Detect which cell encompasses the target text, then output its [x, y] center coordinate. 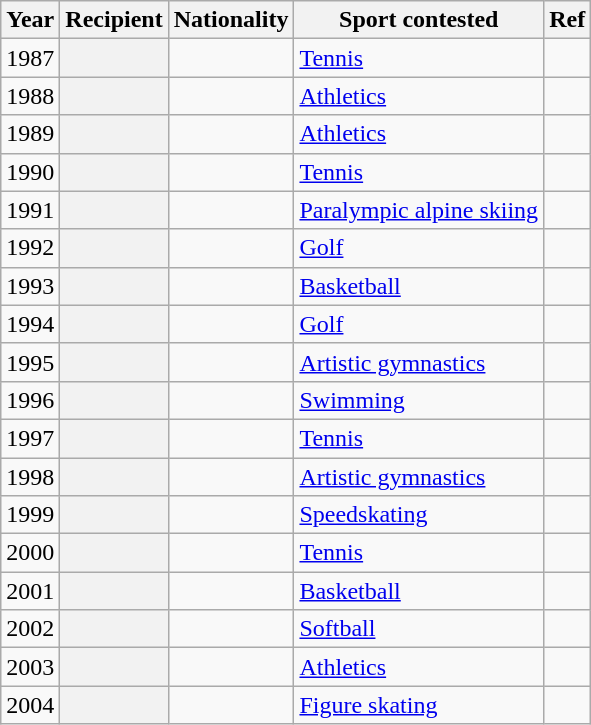
Ref [568, 20]
1987 [30, 58]
2001 [30, 591]
Paralympic alpine skiing [419, 210]
1991 [30, 210]
Year [30, 20]
2002 [30, 629]
Softball [419, 629]
Sport contested [419, 20]
Recipient [114, 20]
Figure skating [419, 705]
1998 [30, 477]
Speedskating [419, 515]
1996 [30, 400]
Nationality [231, 20]
1997 [30, 438]
1989 [30, 134]
1990 [30, 172]
1988 [30, 96]
2003 [30, 667]
1999 [30, 515]
1994 [30, 324]
1992 [30, 248]
2004 [30, 705]
Swimming [419, 400]
1995 [30, 362]
1993 [30, 286]
2000 [30, 553]
